Find where the given text appears and provide that cell's center as (X, Y) coordinate. 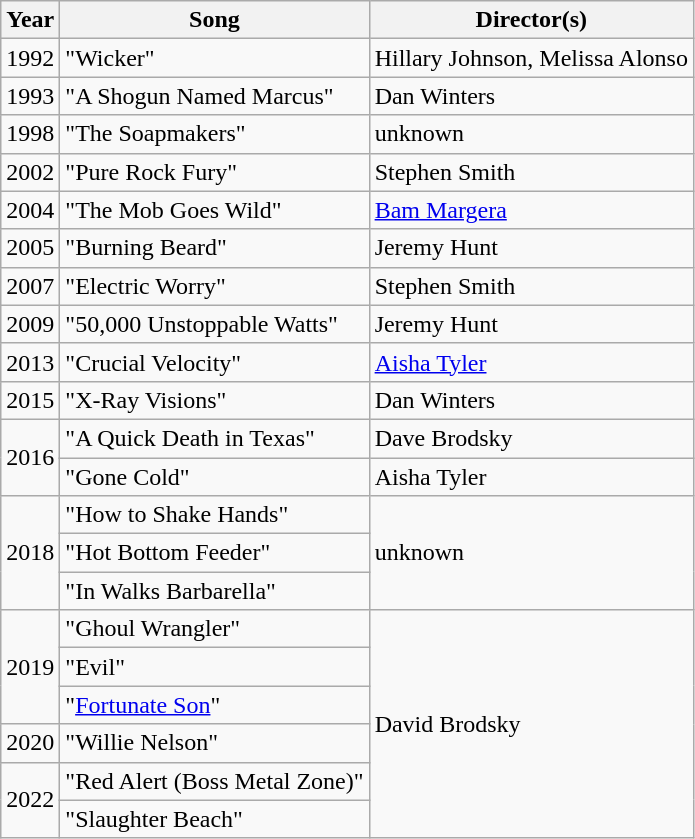
"Red Alert (Boss Metal Zone)" (214, 781)
2007 (30, 286)
"Gone Cold" (214, 477)
"Willie Nelson" (214, 743)
2018 (30, 553)
"How to Shake Hands" (214, 515)
Hillary Johnson, Melissa Alonso (531, 58)
"50,000 Unstoppable Watts" (214, 324)
2015 (30, 400)
2022 (30, 800)
"Pure Rock Fury" (214, 172)
"Electric Worry" (214, 286)
"Fortunate Son" (214, 705)
Director(s) (531, 20)
2009 (30, 324)
2004 (30, 210)
2019 (30, 667)
"Evil" (214, 667)
1992 (30, 58)
"A Shogun Named Marcus" (214, 96)
2013 (30, 362)
"The Mob Goes Wild" (214, 210)
2005 (30, 248)
"Wicker" (214, 58)
"The Soapmakers" (214, 134)
"A Quick Death in Texas" (214, 438)
"In Walks Barbarella" (214, 591)
"Burning Beard" (214, 248)
David Brodsky (531, 724)
Year (30, 20)
"X-Ray Visions" (214, 400)
Dave Brodsky (531, 438)
2016 (30, 457)
"Ghoul Wrangler" (214, 629)
1998 (30, 134)
Song (214, 20)
2002 (30, 172)
1993 (30, 96)
"Slaughter Beach" (214, 819)
"Crucial Velocity" (214, 362)
Bam Margera (531, 210)
2020 (30, 743)
"Hot Bottom Feeder" (214, 553)
